Locate the cell with the specified text and output its [X, Y] center coordinate. 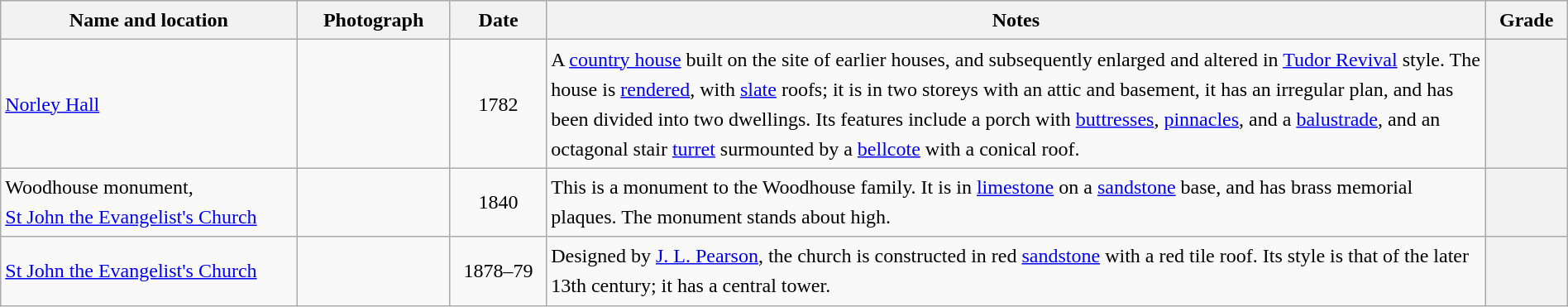
Grade [1527, 20]
1782 [498, 104]
Name and location [149, 20]
Notes [1016, 20]
1878–79 [498, 271]
St John the Evangelist's Church [149, 271]
Norley Hall [149, 104]
1840 [498, 202]
Date [498, 20]
This is a monument to the Woodhouse family. It is in limestone on a sandstone base, and has brass memorial plaques. The monument stands about high. [1016, 202]
Woodhouse monument,St John the Evangelist's Church [149, 202]
Photograph [374, 20]
